Search for the cell housing the specified text and yield its (x, y) center coordinate. 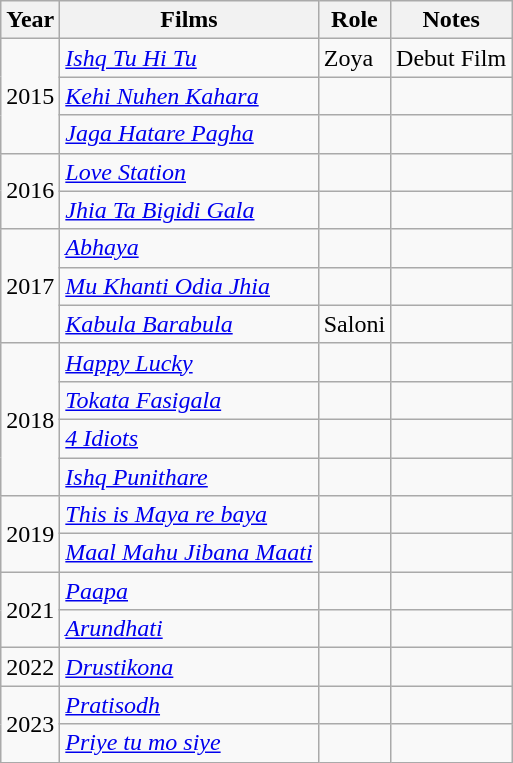
Year (30, 20)
Films (189, 20)
Ishq Tu Hi Tu (189, 58)
Role (354, 20)
Saloni (354, 324)
2021 (30, 610)
Kabula Barabula (189, 324)
2016 (30, 191)
Maal Mahu Jibana Maati (189, 553)
2015 (30, 96)
4 Idiots (189, 438)
Priye tu mo siye (189, 743)
Kehi Nuhen Kahara (189, 96)
This is Maya re baya (189, 515)
2017 (30, 286)
Tokata Fasigala (189, 400)
Drustikona (189, 667)
2018 (30, 419)
2023 (30, 724)
Jhia Ta Bigidi Gala (189, 210)
Zoya (354, 58)
2019 (30, 534)
Happy Lucky (189, 362)
Notes (452, 20)
Mu Khanti Odia Jhia (189, 286)
Paapa (189, 591)
Debut Film (452, 58)
2022 (30, 667)
Jaga Hatare Pagha (189, 134)
Arundhati (189, 629)
Love Station (189, 172)
Ishq Punithare (189, 477)
Pratisodh (189, 705)
Abhaya (189, 248)
